Identify which cell holds the provided text, then report its (X, Y) central coordinate. 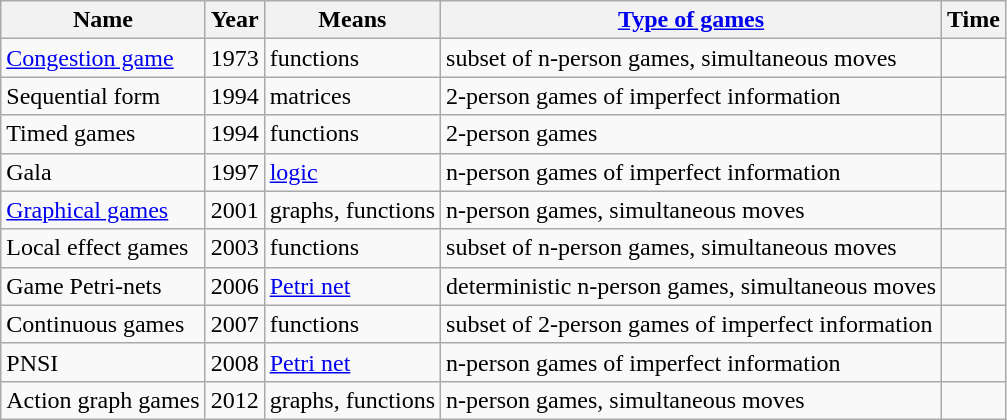
2-person games of imperfect information (692, 96)
Year (234, 20)
PNSI (103, 362)
Continuous games (103, 324)
Local effect games (103, 248)
Time (974, 20)
Graphical games (103, 210)
Sequential form (103, 96)
Means (352, 20)
2-person games (692, 134)
2012 (234, 400)
matrices (352, 96)
2007 (234, 324)
Name (103, 20)
2001 (234, 210)
Action graph games (103, 400)
1997 (234, 172)
1973 (234, 58)
Type of games (692, 20)
Timed games (103, 134)
Game Petri-nets (103, 286)
2003 (234, 248)
logic (352, 172)
deterministic n-person games, simultaneous moves (692, 286)
Congestion game (103, 58)
subset of 2-person games of imperfect information (692, 324)
2008 (234, 362)
2006 (234, 286)
Gala (103, 172)
